Capture the cell that displays the provided text and extract its [x, y] central coordinate. 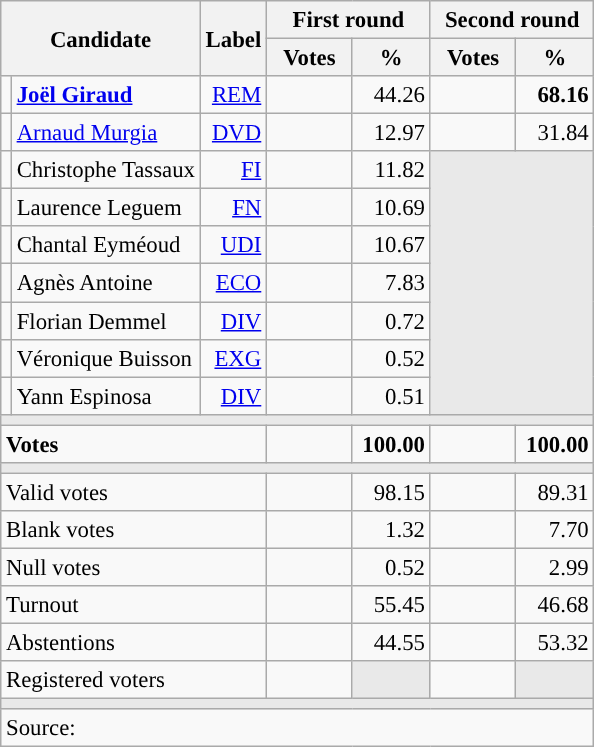
UDI [233, 245]
Agnès Antoine [106, 283]
FI [233, 170]
55.45 [391, 605]
1.32 [391, 530]
Turnout [134, 605]
44.55 [391, 643]
31.84 [555, 133]
10.69 [391, 208]
0.72 [391, 321]
Chantal Eyméoud [106, 245]
Arnaud Murgia [106, 133]
46.68 [555, 605]
Véronique Buisson [106, 358]
Christophe Tassaux [106, 170]
Label [233, 38]
DVD [233, 133]
44.26 [391, 95]
Florian Demmel [106, 321]
12.97 [391, 133]
7.83 [391, 283]
First round [349, 20]
EXG [233, 358]
2.99 [555, 567]
68.16 [555, 95]
7.70 [555, 530]
REM [233, 95]
Registered voters [134, 680]
FN [233, 208]
0.51 [391, 396]
Source: [298, 728]
Joël Giraud [106, 95]
53.32 [555, 643]
11.82 [391, 170]
89.31 [555, 492]
Laurence Leguem [106, 208]
ECO [233, 283]
Yann Espinosa [106, 396]
Null votes [134, 567]
Abstentions [134, 643]
Blank votes [134, 530]
98.15 [391, 492]
Valid votes [134, 492]
Candidate [101, 38]
10.67 [391, 245]
Second round [512, 20]
